Output the (X, Y) coordinate of the center of the cell containing the given text.  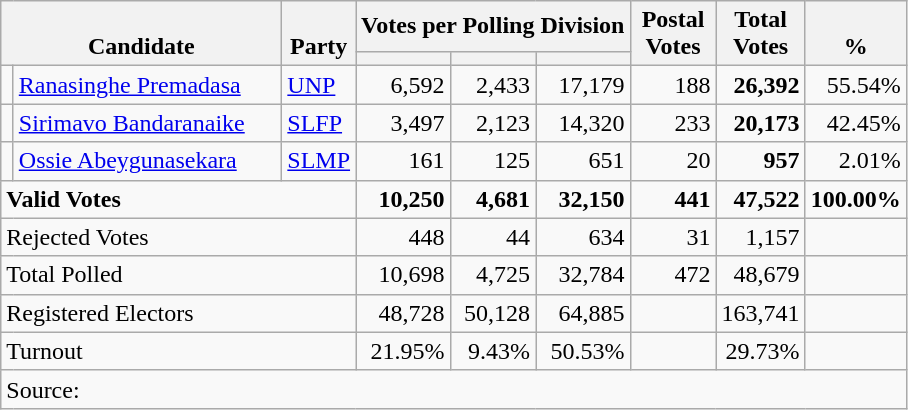
31 (673, 237)
55.54% (856, 85)
UNP (319, 85)
4,725 (493, 275)
14,320 (583, 123)
Ranasinghe Premadasa (148, 85)
161 (403, 161)
651 (583, 161)
448 (403, 237)
Candidate (142, 34)
SLMP (319, 161)
20,173 (760, 123)
957 (760, 161)
6,592 (403, 85)
64,885 (583, 313)
Rejected Votes (178, 237)
Turnout (178, 351)
48,728 (403, 313)
Registered Electors (178, 313)
17,179 (583, 85)
Votes per Polling Division (493, 26)
50.53% (583, 351)
42.45% (856, 123)
Valid Votes (178, 199)
% (856, 34)
100.00% (856, 199)
634 (583, 237)
2,123 (493, 123)
4,681 (493, 199)
SLFP (319, 123)
10,250 (403, 199)
Ossie Abeygunasekara (148, 161)
125 (493, 161)
2,433 (493, 85)
472 (673, 275)
9.43% (493, 351)
21.95% (403, 351)
44 (493, 237)
3,497 (403, 123)
Total Polled (178, 275)
32,150 (583, 199)
441 (673, 199)
20 (673, 161)
163,741 (760, 313)
10,698 (403, 275)
50,128 (493, 313)
188 (673, 85)
32,784 (583, 275)
1,157 (760, 237)
26,392 (760, 85)
Total Votes (760, 34)
233 (673, 123)
Source: (454, 389)
48,679 (760, 275)
2.01% (856, 161)
29.73% (760, 351)
Sirimavo Bandaranaike (148, 123)
PostalVotes (673, 34)
47,522 (760, 199)
Party (319, 34)
